Detect which cell encompasses the target text, then output its (x, y) center coordinate. 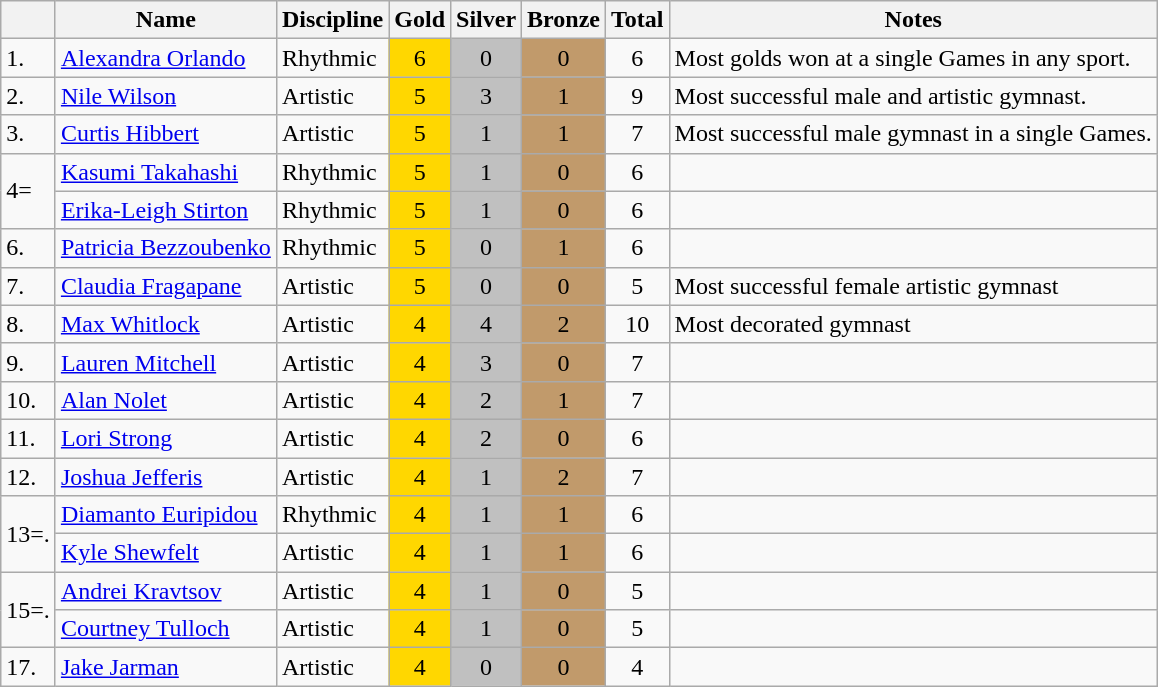
Curtis Hibbert (166, 134)
9 (638, 96)
Patricia Bezzoubenko (166, 248)
Total (638, 20)
10 (638, 324)
Kyle Shewfelt (166, 553)
3. (28, 134)
Alan Nolet (166, 400)
9. (28, 362)
Lauren Mitchell (166, 362)
Discipline (332, 20)
Most successful female artistic gymnast (913, 286)
1. (28, 58)
17. (28, 667)
Diamanto Euripidou (166, 515)
Most golds won at a single Games in any sport. (913, 58)
8. (28, 324)
Silver (486, 20)
Nile Wilson (166, 96)
Most successful male and artistic gymnast. (913, 96)
Joshua Jefferis (166, 477)
13=. (28, 534)
Bronze (564, 20)
11. (28, 438)
Jake Jarman (166, 667)
Most decorated gymnast (913, 324)
6. (28, 248)
7. (28, 286)
10. (28, 400)
Claudia Fragapane (166, 286)
Name (166, 20)
Most successful male gymnast in a single Games. (913, 134)
Alexandra Orlando (166, 58)
12. (28, 477)
15=. (28, 610)
Courtney Tulloch (166, 629)
Max Whitlock (166, 324)
Notes (913, 20)
4= (28, 191)
Gold (420, 20)
Andrei Kravtsov (166, 591)
Erika-Leigh Stirton (166, 210)
Kasumi Takahashi (166, 172)
2. (28, 96)
Lori Strong (166, 438)
